Return the (X, Y) coordinate for the center point of the cell that contains the specified text.  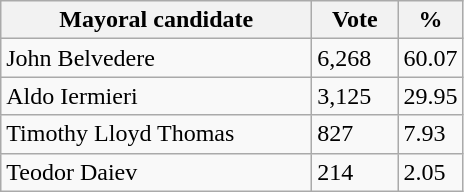
% (430, 20)
John Belvedere (156, 58)
60.07 (430, 58)
2.05 (430, 172)
Vote (355, 20)
827 (355, 134)
Mayoral candidate (156, 20)
29.95 (430, 96)
Timothy Lloyd Thomas (156, 134)
Aldo Iermieri (156, 96)
Teodor Daiev (156, 172)
7.93 (430, 134)
214 (355, 172)
6,268 (355, 58)
3,125 (355, 96)
